Return [x, y] of the center of cell containing provided text 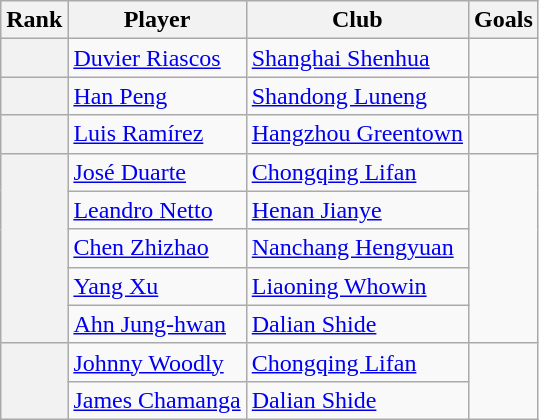
Hangzhou Greentown [357, 134]
Ahn Jung-hwan [157, 324]
Nanchang Hengyuan [357, 248]
Liaoning Whowin [357, 286]
Player [157, 20]
Duvier Riascos [157, 58]
Henan Jianye [357, 210]
Han Peng [157, 96]
Club [357, 20]
Rank [34, 20]
Yang Xu [157, 286]
James Chamanga [157, 400]
José Duarte [157, 172]
Shanghai Shenhua [357, 58]
Luis Ramírez [157, 134]
Shandong Luneng [357, 96]
Goals [504, 20]
Chen Zhizhao [157, 248]
Johnny Woodly [157, 362]
Leandro Netto [157, 210]
